Capture the cell that displays the provided text and extract its [X, Y] central coordinate. 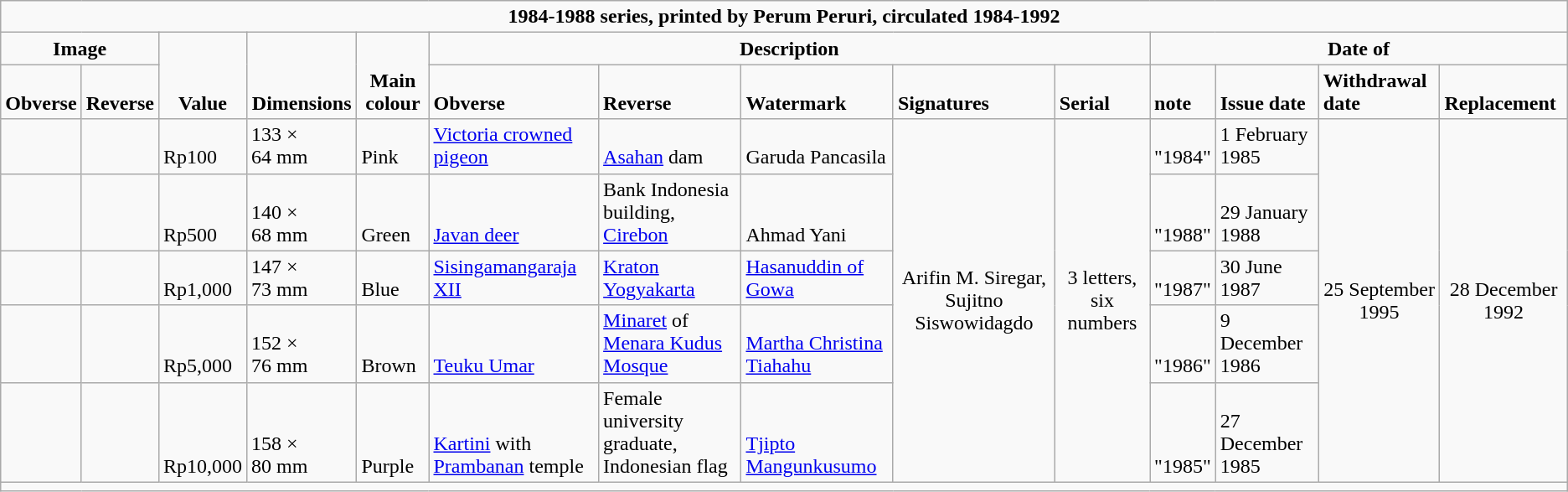
1 February 1985 [1266, 146]
140 × 68 mm [302, 212]
"1988" [1183, 212]
Kraton Yogyakarta [670, 278]
Rp5,000 [203, 344]
Rp100 [203, 146]
Kartini with Prambanan temple [514, 432]
Ahmad Yani [818, 212]
Tjipto Mangunkusumo [818, 432]
Martha Christina Tiahahu [818, 344]
25 September 1995 [1379, 300]
Replacement [1504, 92]
Description [789, 49]
Javan deer [514, 212]
147 × 73 mm [302, 278]
Minaret of Menara Kudus Mosque [670, 344]
Brown [393, 344]
Dimensions [302, 75]
Rp500 [203, 212]
note [1183, 92]
Issue date [1266, 92]
Garuda Pancasila [818, 146]
1984-1988 series, printed by Perum Peruri, circulated 1984-1992 [784, 17]
Teuku Umar [514, 344]
"1984" [1183, 146]
158 × 80 mm [302, 432]
Bank Indonesia building, Cirebon [670, 212]
Hasanuddin of Gowa [818, 278]
30 June 1987 [1266, 278]
Victoria crowned pigeon [514, 146]
29 January 1988 [1266, 212]
"1987" [1183, 278]
28 December 1992 [1504, 300]
Green [393, 212]
Female university graduate, Indonesian flag [670, 432]
Signatures [973, 92]
Pink [393, 146]
9 December 1986 [1266, 344]
Value [203, 75]
Serial [1102, 92]
Date of [1359, 49]
Purple [393, 432]
27 December 1985 [1266, 432]
Withdrawal date [1379, 92]
"1985" [1183, 432]
133 × 64 mm [302, 146]
Main colour [393, 75]
152 × 76 mm [302, 344]
"1986" [1183, 344]
Image [80, 49]
Rp10,000 [203, 432]
Asahan dam [670, 146]
3 letters, six numbers [1102, 300]
Blue [393, 278]
Watermark [818, 92]
Arifin M. Siregar, Sujitno Siswowidagdo [973, 300]
Rp1,000 [203, 278]
Sisingamangaraja XII [514, 278]
